Return the [x, y] coordinate for the center point of the cell that contains the specified text.  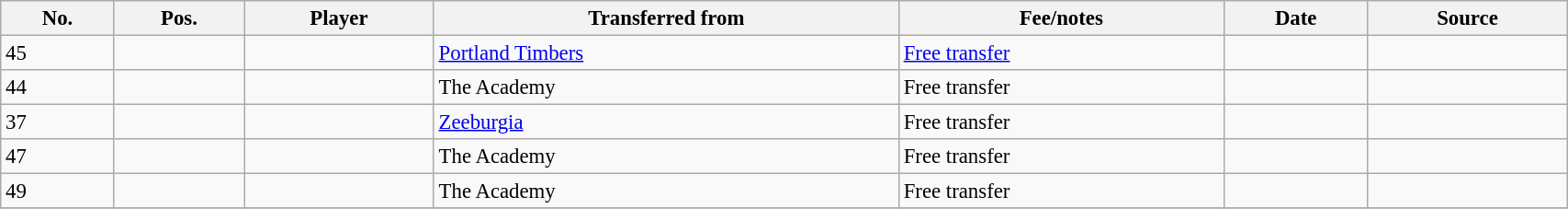
Pos. [178, 18]
47 [58, 157]
Player [340, 18]
Fee/notes [1061, 18]
49 [58, 192]
Source [1467, 18]
45 [58, 53]
Zeeburgia [666, 122]
No. [58, 18]
Date [1295, 18]
Portland Timbers [666, 53]
37 [58, 122]
44 [58, 87]
Transferred from [666, 18]
